Locate the cell with the specified text and output its (x, y) center coordinate. 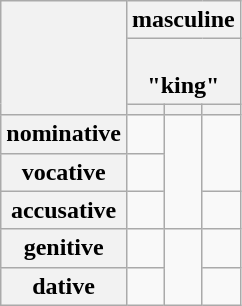
accusative (64, 210)
vocative (64, 172)
masculine (183, 20)
genitive (64, 248)
"king" (183, 72)
dative (64, 286)
nominative (64, 134)
